Provide the [x, y] coordinate of the cell's center where the given text is located.  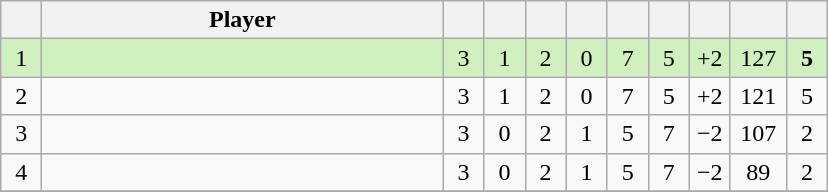
4 [22, 172]
89 [758, 172]
121 [758, 96]
Player [242, 20]
107 [758, 134]
127 [758, 58]
